Provide the (X, Y) coordinate of the cell's center where the given text is located.  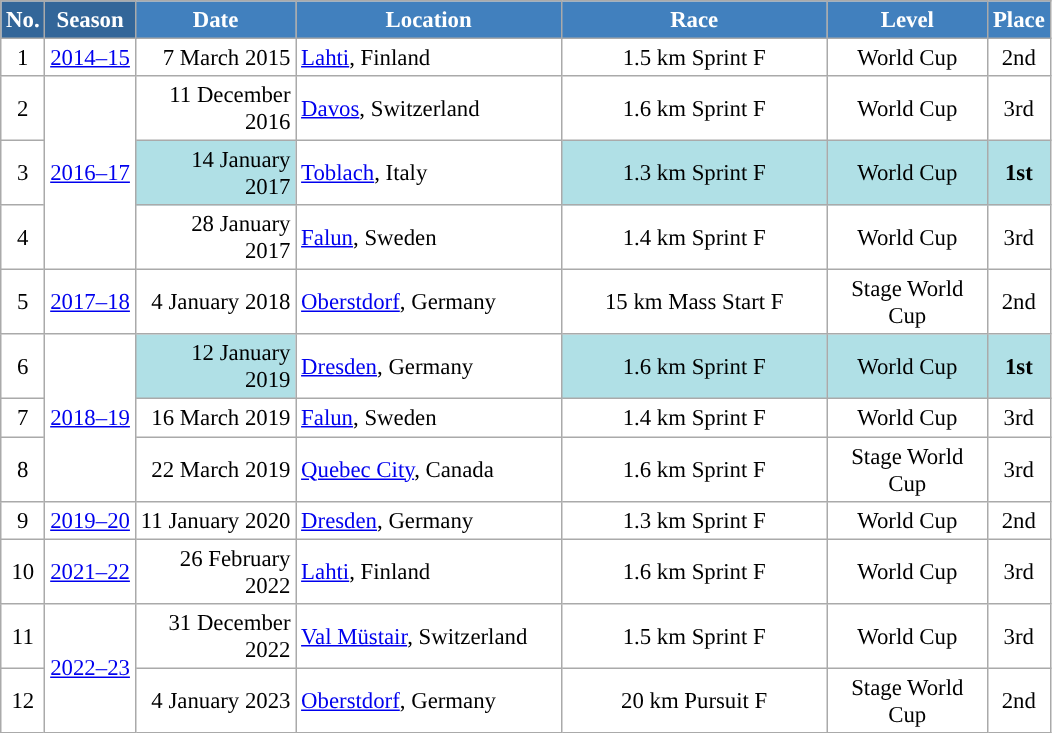
Place (1019, 20)
3 (23, 174)
Val Müstair, Switzerland (429, 636)
9 (23, 520)
15 km Mass Start F (694, 302)
11 January 2020 (216, 520)
10 (23, 572)
Location (429, 20)
28 January 2017 (216, 238)
5 (23, 302)
Race (694, 20)
11 December 2016 (216, 108)
Quebec City, Canada (429, 470)
2022–23 (90, 668)
4 (23, 238)
Level (908, 20)
16 March 2019 (216, 418)
2 (23, 108)
7 March 2015 (216, 58)
31 December 2022 (216, 636)
12 January 2019 (216, 366)
26 February 2022 (216, 572)
8 (23, 470)
1 (23, 58)
11 (23, 636)
4 January 2018 (216, 302)
Date (216, 20)
Toblach, Italy (429, 174)
2014–15 (90, 58)
14 January 2017 (216, 174)
6 (23, 366)
2021–22 (90, 572)
4 January 2023 (216, 700)
12 (23, 700)
2016–17 (90, 173)
2019–20 (90, 520)
2018–19 (90, 418)
2017–18 (90, 302)
No. (23, 20)
7 (23, 418)
22 March 2019 (216, 470)
Season (90, 20)
20 km Pursuit F (694, 700)
Davos, Switzerland (429, 108)
